Provide the (x, y) coordinate of the cell's center where the given text is located.  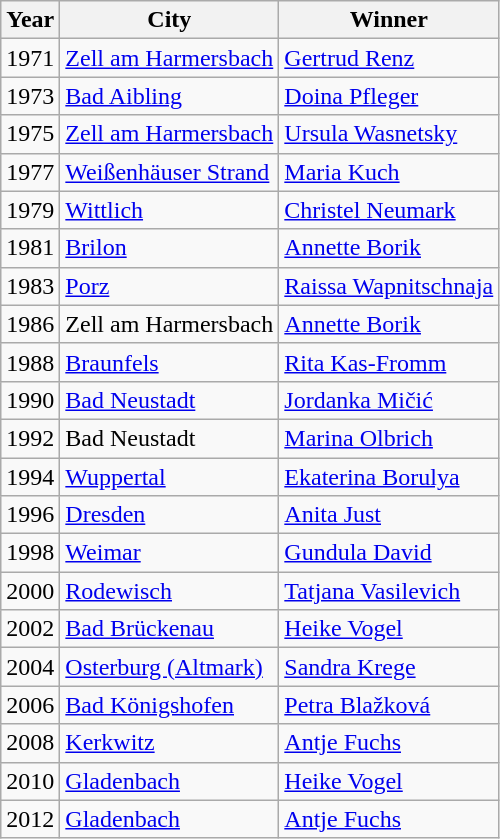
2002 (30, 629)
1975 (30, 134)
Braunfels (170, 362)
Wittlich (170, 210)
Gundula David (389, 553)
Petra Blažková (389, 705)
1988 (30, 362)
Marina Olbrich (389, 438)
1992 (30, 438)
Weimar (170, 553)
Rita Kas-Fromm (389, 362)
Ursula Wasnetsky (389, 134)
1986 (30, 324)
2010 (30, 781)
Winner (389, 20)
1990 (30, 400)
1973 (30, 96)
1971 (30, 58)
Jordanka Mičić (389, 400)
Wuppertal (170, 477)
Gertrud Renz (389, 58)
Ekaterina Borulya (389, 477)
1977 (30, 172)
Raissa Wapnitschnaja (389, 286)
Maria Kuch (389, 172)
Christel Neumark (389, 210)
2006 (30, 705)
2000 (30, 591)
Bad Königshofen (170, 705)
1994 (30, 477)
Weißenhäuser Strand (170, 172)
1996 (30, 515)
City (170, 20)
Bad Aibling (170, 96)
Brilon (170, 248)
Rodewisch (170, 591)
Bad Brückenau (170, 629)
1983 (30, 286)
Doina Pfleger (389, 96)
Anita Just (389, 515)
Dresden (170, 515)
1998 (30, 553)
2012 (30, 819)
2004 (30, 667)
1981 (30, 248)
Tatjana Vasilevich (389, 591)
Kerkwitz (170, 743)
Sandra Krege (389, 667)
2008 (30, 743)
Osterburg (Altmark) (170, 667)
1979 (30, 210)
Year (30, 20)
Porz (170, 286)
